Scan for the cell matching the given text and deliver its [x, y] coordinate at center. 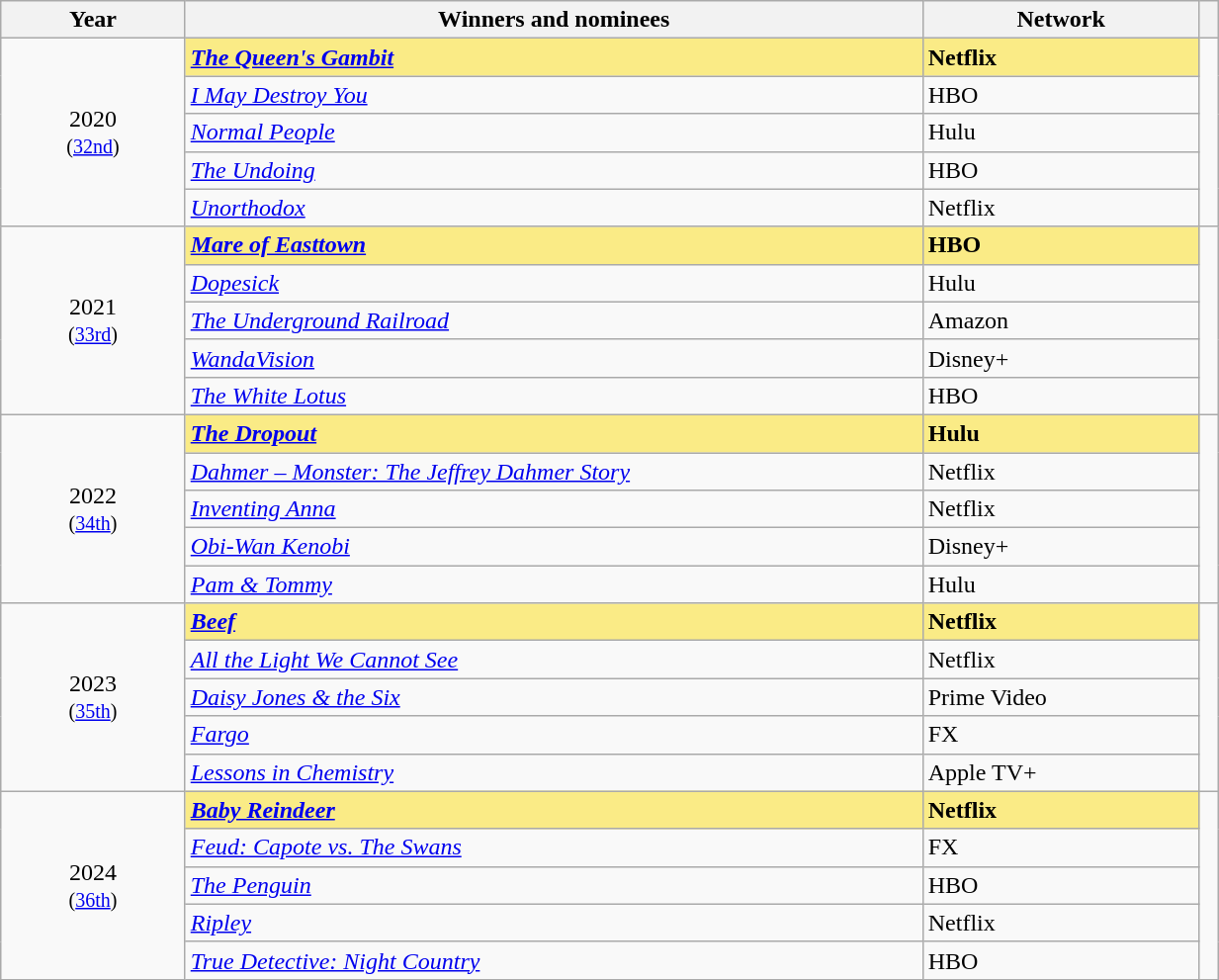
2021(33rd) [93, 320]
All the Light We Cannot See [554, 660]
Lessons in Chemistry [554, 772]
Dahmer – Monster: The Jeffrey Dahmer Story [554, 472]
WandaVision [554, 358]
Inventing Anna [554, 509]
Apple TV+ [1061, 772]
True Detective: Night Country [554, 960]
Obi-Wan Kenobi [554, 547]
2022(34th) [93, 508]
Mare of Easttown [554, 245]
Year [93, 20]
The White Lotus [554, 396]
Winners and nominees [554, 20]
2023(35th) [93, 697]
The Dropout [554, 433]
2024(36th) [93, 885]
Network [1061, 20]
Amazon [1061, 320]
Fargo [554, 735]
The Underground Railroad [554, 320]
2020(32nd) [93, 133]
Unorthodox [554, 208]
Normal People [554, 133]
Prime Video [1061, 697]
I May Destroy You [554, 95]
Baby Reindeer [554, 810]
Dopesick [554, 283]
Beef [554, 622]
The Undoing [554, 170]
The Penguin [554, 885]
Daisy Jones & the Six [554, 697]
Ripley [554, 923]
Pam & Tommy [554, 584]
The Queen's Gambit [554, 57]
Feud: Capote vs. The Swans [554, 847]
